Extract the (x, y) coordinate from the center of the cell holding the provided text.  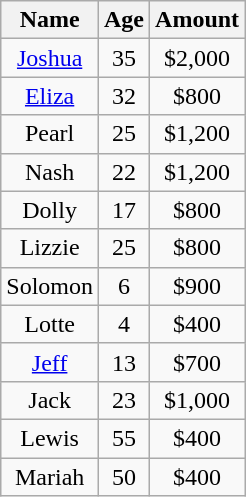
Joshua (50, 58)
Lotte (50, 324)
17 (124, 210)
$900 (198, 286)
Age (124, 20)
32 (124, 96)
Mariah (50, 477)
Eliza (50, 96)
6 (124, 286)
35 (124, 58)
13 (124, 362)
Dolly (50, 210)
Jeff (50, 362)
$2,000 (198, 58)
Lizzie (50, 248)
Pearl (50, 134)
$700 (198, 362)
Jack (50, 400)
Solomon (50, 286)
$1,000 (198, 400)
50 (124, 477)
55 (124, 438)
22 (124, 172)
Nash (50, 172)
Lewis (50, 438)
23 (124, 400)
4 (124, 324)
Name (50, 20)
Amount (198, 20)
